Identify which cell holds the provided text, then report its (X, Y) central coordinate. 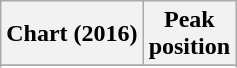
Peak position (189, 34)
Chart (2016) (72, 34)
